Find where the given text appears and provide that cell's center as (X, Y) coordinate. 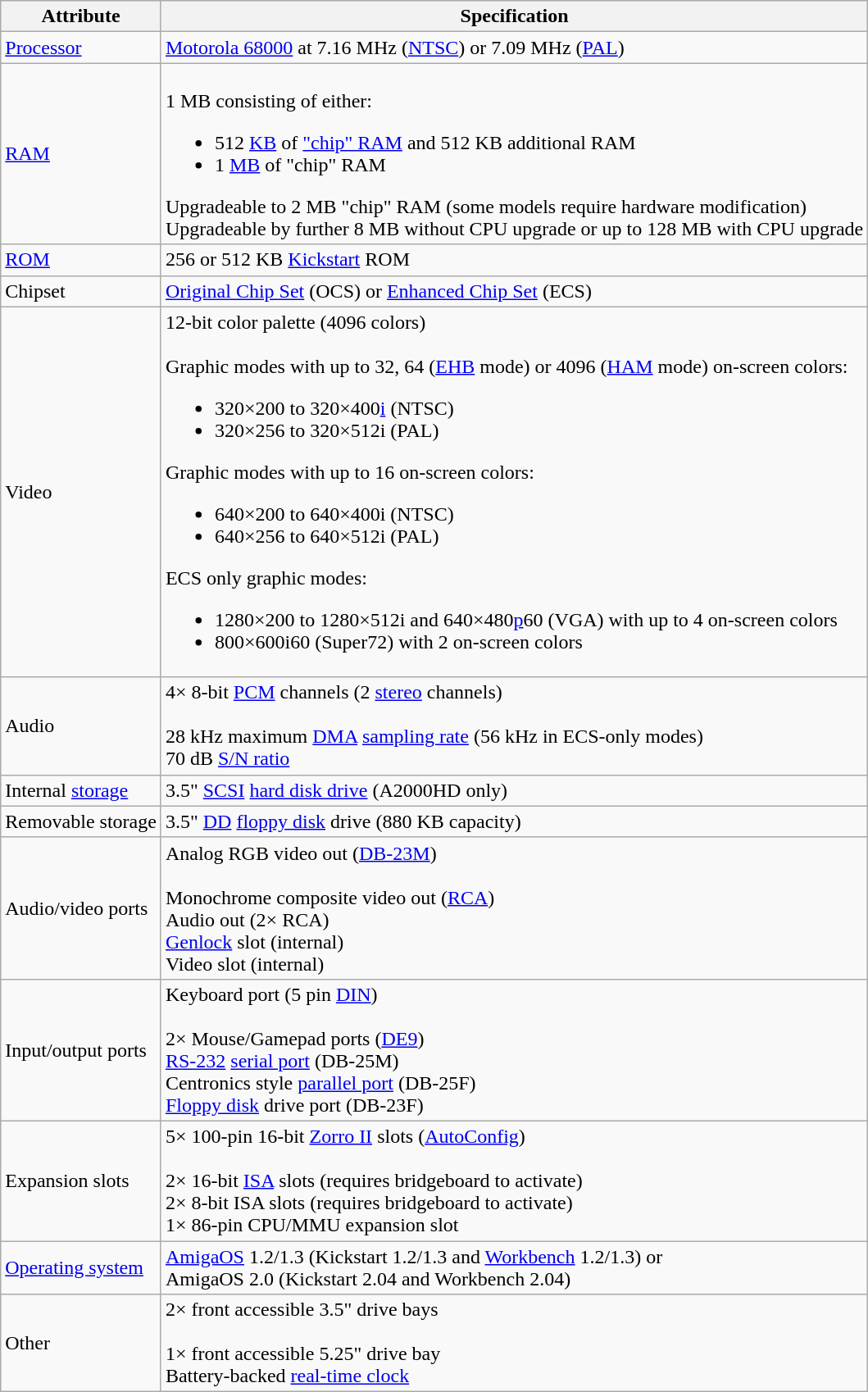
Internal storage (81, 790)
3.5" DD floppy disk drive (880 KB capacity) (514, 821)
256 or 512 KB Kickstart ROM (514, 260)
Operating system (81, 1267)
3.5" SCSI hard disk drive (A2000HD only) (514, 790)
Input/output ports (81, 1049)
Expansion slots (81, 1180)
Processor (81, 48)
Attribute (81, 16)
Audio/video ports (81, 908)
ROM (81, 260)
RAM (81, 154)
Motorola 68000 at 7.16 MHz (NTSC) or 7.09 MHz (PAL) (514, 48)
Specification (514, 16)
Video (81, 492)
Audio (81, 726)
Original Chip Set (OCS) or Enhanced Chip Set (ECS) (514, 291)
AmigaOS 1.2/1.3 (Kickstart 1.2/1.3 and Workbench 1.2/1.3) or AmigaOS 2.0 (Kickstart 2.04 and Workbench 2.04) (514, 1267)
Other (81, 1343)
Removable storage (81, 821)
Analog RGB video out (DB-23M)Monochrome composite video out (RCA) Audio out (2× RCA) Genlock slot (internal) Video slot (internal) (514, 908)
Chipset (81, 291)
4× 8-bit PCM channels (2 stereo channels)28 kHz maximum DMA sampling rate (56 kHz in ECS-only modes) 70 dB S/N ratio (514, 726)
2× front accessible 3.5" drive bays1× front accessible 5.25" drive bay Battery-backed real-time clock (514, 1343)
